Identify which cell holds the provided text, then report its [x, y] central coordinate. 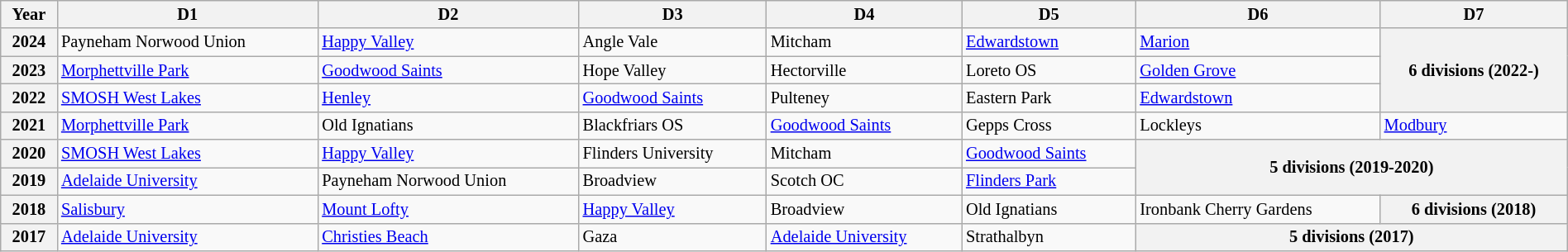
2022 [29, 97]
D3 [673, 14]
2023 [29, 70]
2021 [29, 126]
5 divisions (2017) [1351, 237]
2019 [29, 181]
5 divisions (2019-2020) [1351, 167]
Hectorville [864, 70]
2018 [29, 209]
D6 [1257, 14]
Strathalbyn [1049, 237]
Gepps Cross [1049, 126]
Mount Lofty [448, 209]
Henley [448, 97]
Christies Beach [448, 237]
Flinders Park [1049, 181]
D1 [187, 14]
Flinders University [673, 154]
Gaza [673, 237]
2024 [29, 42]
Eastern Park [1049, 97]
6 divisions (2022-) [1474, 69]
Blackfriars OS [673, 126]
D4 [864, 14]
D5 [1049, 14]
Salisbury [187, 209]
Ironbank Cherry Gardens [1257, 209]
Modbury [1474, 126]
Angle Vale [673, 42]
2017 [29, 237]
D7 [1474, 14]
6 divisions (2018) [1474, 209]
Hope Valley [673, 70]
D2 [448, 14]
2020 [29, 154]
Scotch OC [864, 181]
Loreto OS [1049, 70]
Pulteney [864, 97]
Lockleys [1257, 126]
Year [29, 14]
Golden Grove [1257, 70]
Marion [1257, 42]
